Scan for the cell matching the given text and deliver its [x, y] coordinate at center. 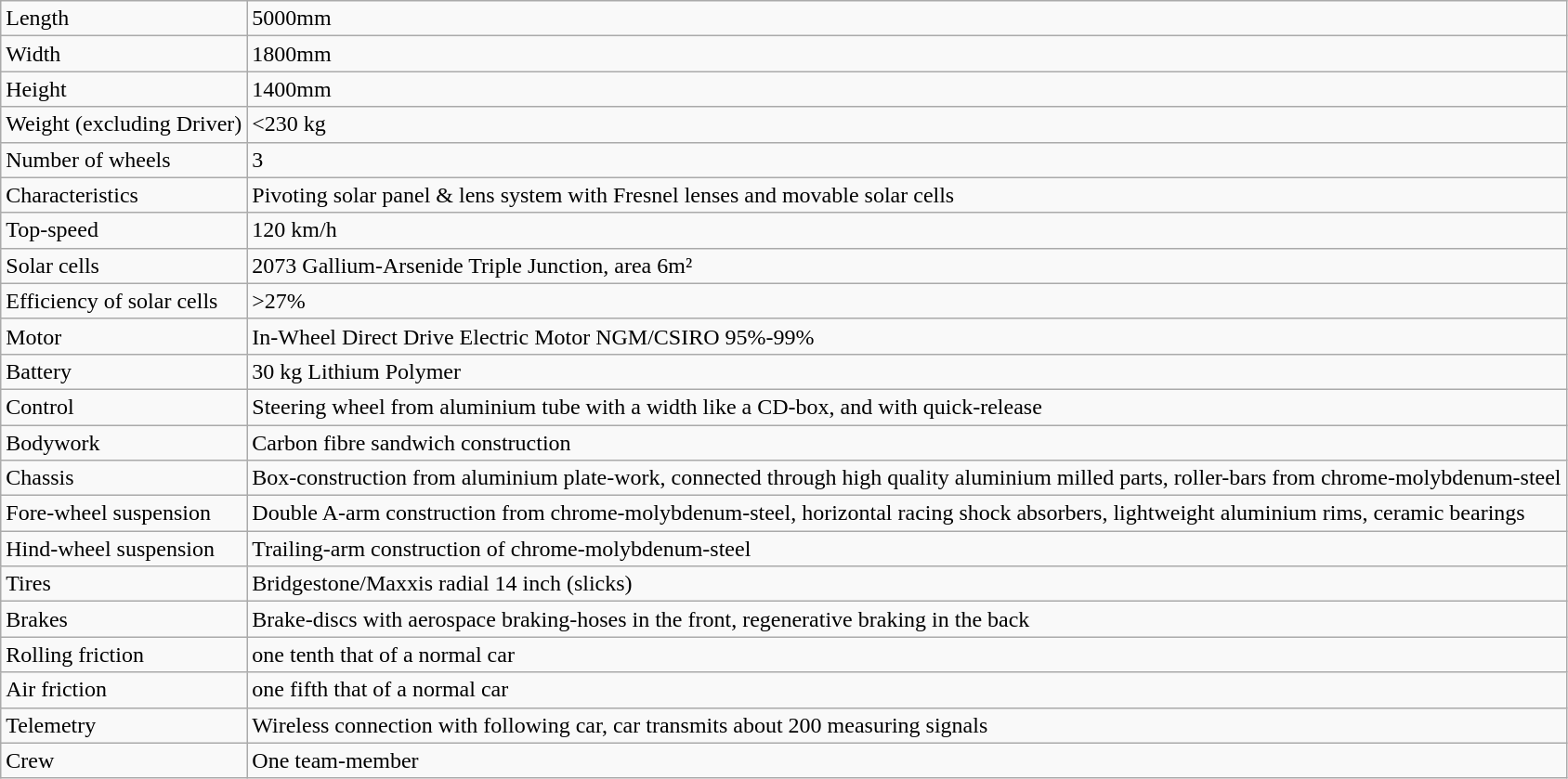
2073 Gallium-Arsenide Triple Junction, area 6m² [907, 266]
Box-construction from aluminium plate-work, connected through high quality aluminium milled parts, roller-bars from chrome-molybdenum-steel [907, 478]
Brake-discs with aerospace braking-hoses in the front, regenerative braking in the back [907, 619]
Bodywork [124, 443]
Width [124, 54]
Brakes [124, 619]
Weight (excluding Driver) [124, 124]
Height [124, 89]
<230 kg [907, 124]
Tires [124, 584]
Efficiency of solar cells [124, 301]
30 kg Lithium Polymer [907, 371]
1400mm [907, 89]
Double A-arm construction from chrome-molybdenum-steel, horizontal racing shock absorbers, lightweight aluminium rims, ceramic bearings [907, 513]
Length [124, 19]
Crew [124, 760]
Trailing-arm construction of chrome-molybdenum-steel [907, 549]
Steering wheel from aluminium tube with a width like a CD-box, and with quick-release [907, 407]
Bridgestone/Maxxis radial 14 inch (slicks) [907, 584]
3 [907, 160]
Solar cells [124, 266]
1800mm [907, 54]
one tenth that of a normal car [907, 655]
One team-member [907, 760]
Pivoting solar panel & lens system with Fresnel lenses and movable solar cells [907, 195]
Telemetry [124, 725]
Chassis [124, 478]
Carbon fibre sandwich construction [907, 443]
Battery [124, 371]
Fore-wheel suspension [124, 513]
Motor [124, 336]
Hind-wheel suspension [124, 549]
Control [124, 407]
Top-speed [124, 230]
Rolling friction [124, 655]
Characteristics [124, 195]
Number of wheels [124, 160]
Air friction [124, 690]
In-Wheel Direct Drive Electric Motor NGM/CSIRO 95%-99% [907, 336]
120 km/h [907, 230]
one fifth that of a normal car [907, 690]
>27% [907, 301]
Wireless connection with following car, car transmits about 200 measuring signals [907, 725]
5000mm [907, 19]
